Extract the (x, y) coordinate from the center of the cell holding the provided text.  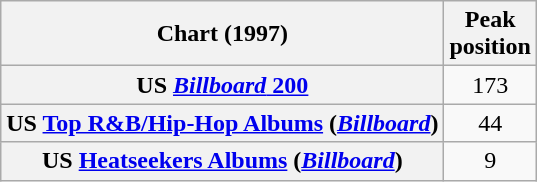
173 (490, 85)
US Billboard 200 (222, 85)
9 (490, 161)
Chart (1997) (222, 34)
44 (490, 123)
US Heatseekers Albums (Billboard) (222, 161)
US Top R&B/Hip-Hop Albums (Billboard) (222, 123)
Peakposition (490, 34)
